Determine the (X, Y) coordinate at the center of the cell enclosing the given text.  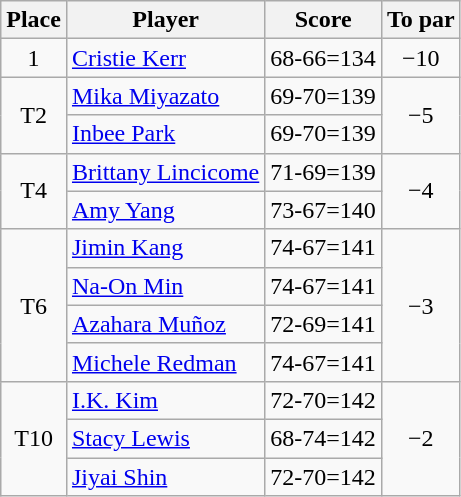
Stacy Lewis (165, 438)
−2 (420, 438)
Score (324, 20)
Michele Redman (165, 362)
−10 (420, 58)
Brittany Lincicome (165, 172)
To par (420, 20)
73-67=140 (324, 210)
T10 (34, 438)
Jiyai Shin (165, 477)
T4 (34, 191)
Place (34, 20)
68-74=142 (324, 438)
−4 (420, 191)
T2 (34, 115)
1 (34, 58)
−5 (420, 115)
Jimin Kang (165, 248)
Azahara Muñoz (165, 324)
−3 (420, 305)
72-69=141 (324, 324)
Player (165, 20)
T6 (34, 305)
Mika Miyazato (165, 96)
Cristie Kerr (165, 58)
I.K. Kim (165, 400)
71-69=139 (324, 172)
Inbee Park (165, 134)
Amy Yang (165, 210)
68-66=134 (324, 58)
Na-On Min (165, 286)
